Find where the given text appears and provide that cell's center as [x, y] coordinate. 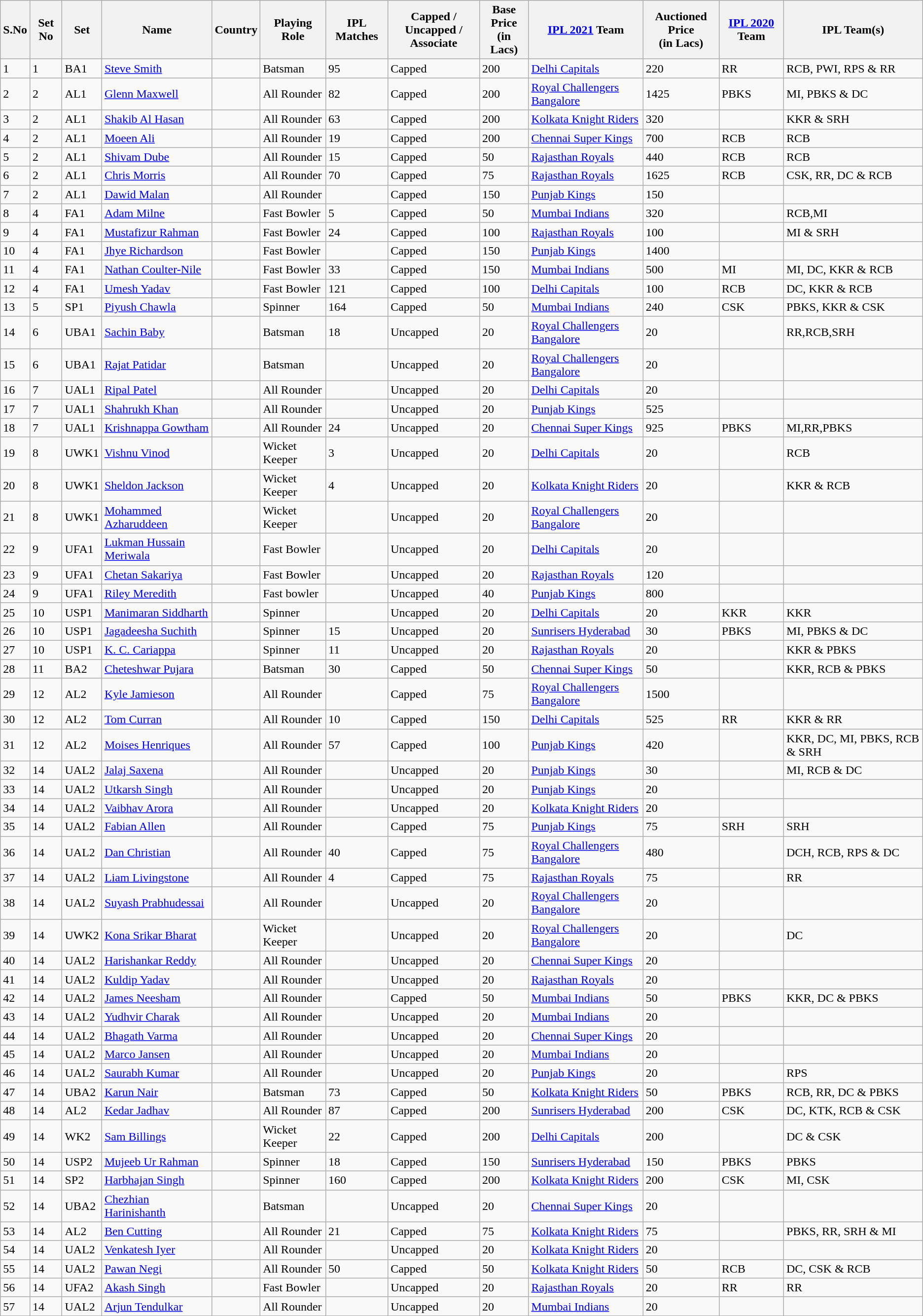
Fast bowler [293, 593]
Nathan Coulter-Nile [157, 269]
MI, CSK [853, 1180]
IPL 2020 Team [751, 30]
Tom Curran [157, 720]
Mohammed Azharuddeen [157, 517]
23 [15, 575]
Fabian Allen [157, 827]
Harishankar Reddy [157, 960]
42 [15, 998]
800 [681, 593]
James Neesham [157, 998]
Shivam Dube [157, 157]
1625 [681, 176]
PBKS, RR, SRH & MI [853, 1231]
Moises Henriques [157, 745]
38 [15, 903]
Pawan Negi [157, 1269]
RCB, PWI, RPS & RR [853, 69]
49 [15, 1136]
Harbhajan Singh [157, 1180]
Jhye Richardson [157, 251]
Riley Meredith [157, 593]
31 [15, 745]
RR,RCB,SRH [853, 332]
UFA2 [82, 1287]
MI,RR,PBKS [853, 428]
51 [15, 1180]
35 [15, 827]
54 [15, 1250]
Vaibhav Arora [157, 808]
Liam Livingstone [157, 877]
46 [15, 1073]
MI, DC, KKR & RCB [853, 269]
Krishnappa Gowtham [157, 428]
45 [15, 1055]
87 [357, 1111]
S.No [15, 30]
Manimaran Siddharth [157, 612]
WK2 [82, 1136]
BA2 [82, 668]
500 [681, 269]
160 [357, 1180]
UWK2 [82, 935]
Arjun Tendulkar [157, 1306]
Ripal Patel [157, 390]
Yudhvir Charak [157, 1017]
Jagadeesha Suchith [157, 631]
420 [681, 745]
DC [853, 935]
Chetan Sakariya [157, 575]
Country [236, 30]
Set No [45, 30]
Shakib Al Hasan [157, 119]
Suyash Prabhudessai [157, 903]
Sheldon Jackson [157, 485]
Utkarsh Singh [157, 789]
47 [15, 1092]
Chris Morris [157, 176]
Name [157, 30]
MI [751, 269]
KKR & RR [853, 720]
KKR, RCB & PBKS [853, 668]
Venkatesh Iyer [157, 1250]
DC & CSK [853, 1136]
53 [15, 1231]
Rajat Patidar [157, 365]
39 [15, 935]
IPL 2021 Team [586, 30]
Kedar Jadhav [157, 1111]
37 [15, 877]
Moeen Ali [157, 138]
Karun Nair [157, 1092]
KKR & RCB [853, 485]
Kona Srikar Bharat [157, 935]
41 [15, 979]
43 [15, 1017]
29 [15, 695]
Ben Cutting [157, 1231]
KKR, DC & PBKS [853, 998]
KKR, DC, MI, PBKS, RCB & SRH [853, 745]
17 [15, 409]
Glenn Maxwell [157, 94]
Akash Singh [157, 1287]
DC, KKR & RCB [853, 289]
K. C. Cariappa [157, 650]
56 [15, 1287]
Steve Smith [157, 69]
1425 [681, 94]
82 [357, 94]
26 [15, 631]
CSK, RR, DC & RCB [853, 176]
RCB, RR, DC & PBKS [853, 1092]
Marco Jansen [157, 1055]
164 [357, 307]
95 [357, 69]
120 [681, 575]
63 [357, 119]
925 [681, 428]
Mustafizur Rahman [157, 232]
Sachin Baby [157, 332]
34 [15, 808]
RCB,MI [853, 213]
Saurabh Kumar [157, 1073]
700 [681, 138]
IPL Matches [357, 30]
MI & SRH [853, 232]
36 [15, 852]
SP1 [82, 307]
Bhagath Varma [157, 1035]
55 [15, 1269]
Chezhian Harinishanth [157, 1206]
70 [357, 176]
USP2 [82, 1162]
Sam Billings [157, 1136]
IPL Team(s) [853, 30]
Set [82, 30]
KKR & PBKS [853, 650]
Auctioned Price(in Lacs) [681, 30]
SP2 [82, 1180]
Playing Role [293, 30]
Kyle Jamieson [157, 695]
Kuldip Yadav [157, 979]
44 [15, 1035]
DCH, RCB, RPS & DC [853, 852]
RPS [853, 1073]
DC, KTK, RCB & CSK [853, 1111]
27 [15, 650]
BA1 [82, 69]
Shahrukh Khan [157, 409]
32 [15, 770]
MI, RCB & DC [853, 770]
440 [681, 157]
48 [15, 1111]
Piyush Chawla [157, 307]
Dawid Malan [157, 194]
Adam Milne [157, 213]
1500 [681, 695]
16 [15, 390]
52 [15, 1206]
28 [15, 668]
KKR & SRH [853, 119]
Umesh Yadav [157, 289]
PBKS, KKR & CSK [853, 307]
121 [357, 289]
Dan Christian [157, 852]
240 [681, 307]
13 [15, 307]
Base Price(in Lacs) [504, 30]
Capped / Uncapped /Associate [434, 30]
25 [15, 612]
Lukman Hussain Meriwala [157, 549]
Cheteshwar Pujara [157, 668]
Jalaj Saxena [157, 770]
Mujeeb Ur Rahman [157, 1162]
Vishnu Vinod [157, 453]
480 [681, 852]
220 [681, 69]
1400 [681, 251]
DC, CSK & RCB [853, 1269]
73 [357, 1092]
